Return the (X, Y) coordinate for the center point of the cell that contains the specified text.  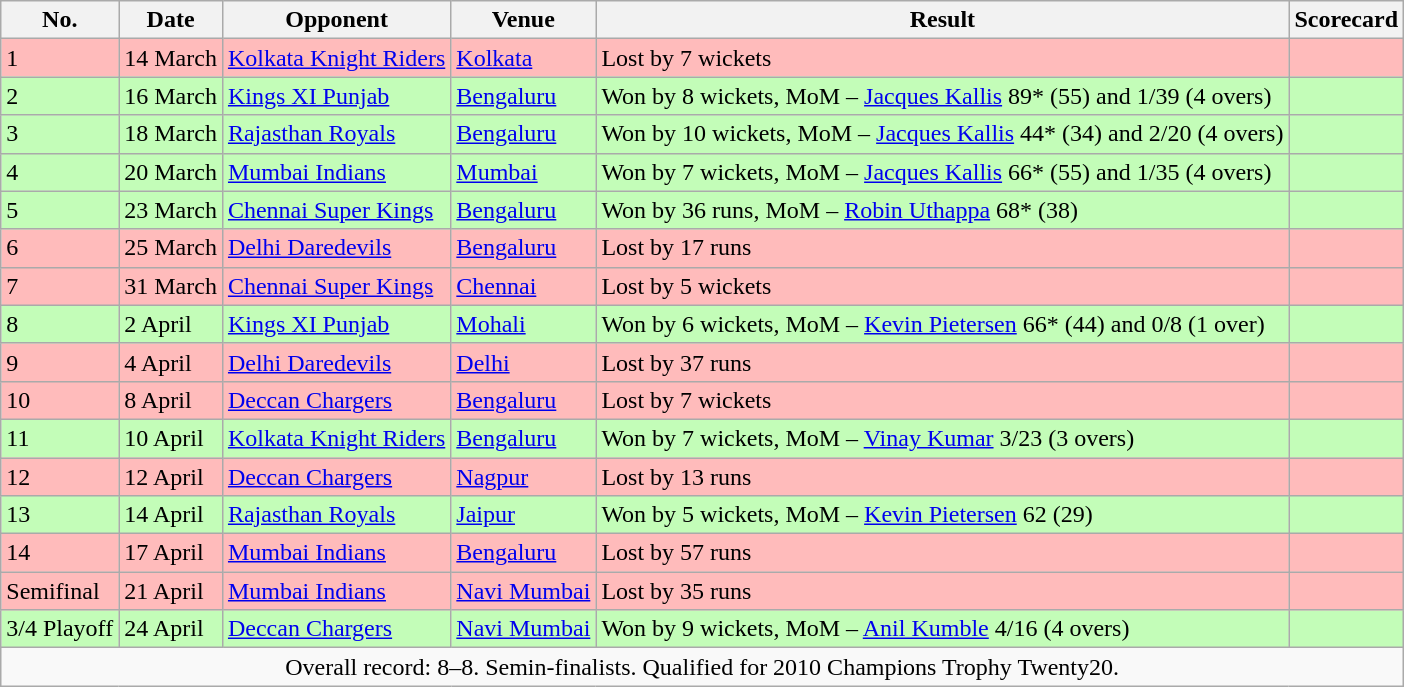
3 (60, 134)
Won by 7 wickets, MoM – Jacques Kallis 66* (55) and 1/35 (4 overs) (942, 172)
25 March (171, 248)
Won by 10 wickets, MoM – Jacques Kallis 44* (34) and 2/20 (4 overs) (942, 134)
7 (60, 286)
1 (60, 58)
21 April (171, 591)
Mumbai (524, 172)
Won by 5 wickets, MoM – Kevin Pietersen 62 (29) (942, 515)
Mohali (524, 324)
10 (60, 400)
9 (60, 362)
13 (60, 515)
31 March (171, 286)
Scorecard (1346, 20)
2 April (171, 324)
17 April (171, 553)
18 March (171, 134)
Result (942, 20)
14 April (171, 515)
10 April (171, 438)
12 April (171, 477)
11 (60, 438)
14 March (171, 58)
Semifinal (60, 591)
8 (60, 324)
12 (60, 477)
23 March (171, 210)
Nagpur (524, 477)
Lost by 13 runs (942, 477)
Won by 9 wickets, MoM – Anil Kumble 4/16 (4 overs) (942, 629)
Lost by 37 runs (942, 362)
4 April (171, 362)
Won by 8 wickets, MoM – Jacques Kallis 89* (55) and 1/39 (4 overs) (942, 96)
8 April (171, 400)
20 March (171, 172)
Kolkata (524, 58)
Won by 36 runs, MoM – Robin Uthappa 68* (38) (942, 210)
Won by 6 wickets, MoM – Kevin Pietersen 66* (44) and 0/8 (1 over) (942, 324)
Lost by 5 wickets (942, 286)
Opponent (336, 20)
No. (60, 20)
16 March (171, 96)
Lost by 57 runs (942, 553)
14 (60, 553)
Lost by 35 runs (942, 591)
Won by 7 wickets, MoM – Vinay Kumar 3/23 (3 overs) (942, 438)
4 (60, 172)
6 (60, 248)
3/4 Playoff (60, 629)
Delhi (524, 362)
24 April (171, 629)
Chennai (524, 286)
Overall record: 8–8. Semin-finalists. Qualified for 2010 Champions Trophy Twenty20. (702, 667)
Date (171, 20)
Jaipur (524, 515)
2 (60, 96)
Venue (524, 20)
5 (60, 210)
Lost by 17 runs (942, 248)
